Determine the (X, Y) coordinate at the center of the cell enclosing the given text.  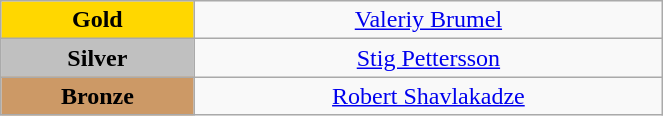
Bronze (98, 96)
Gold (98, 20)
Valeriy Brumel (428, 20)
Stig Pettersson (428, 58)
Silver (98, 58)
Robert Shavlakadze (428, 96)
